Capture the cell that displays the provided text and extract its (x, y) central coordinate. 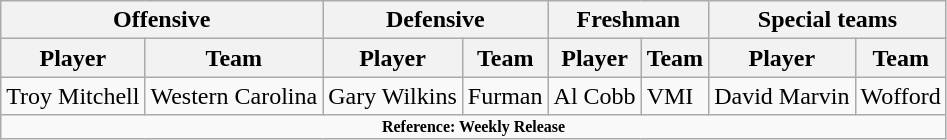
Gary Wilkins (393, 96)
Freshman (628, 20)
Western Carolina (234, 96)
Defensive (436, 20)
Al Cobb (594, 96)
Furman (505, 96)
Troy Mitchell (73, 96)
David Marvin (782, 96)
Special teams (828, 20)
VMI (675, 96)
Reference: Weekly Release (474, 127)
Offensive (162, 20)
Wofford (900, 96)
